Extract the (x, y) coordinate from the center of the cell holding the provided text.  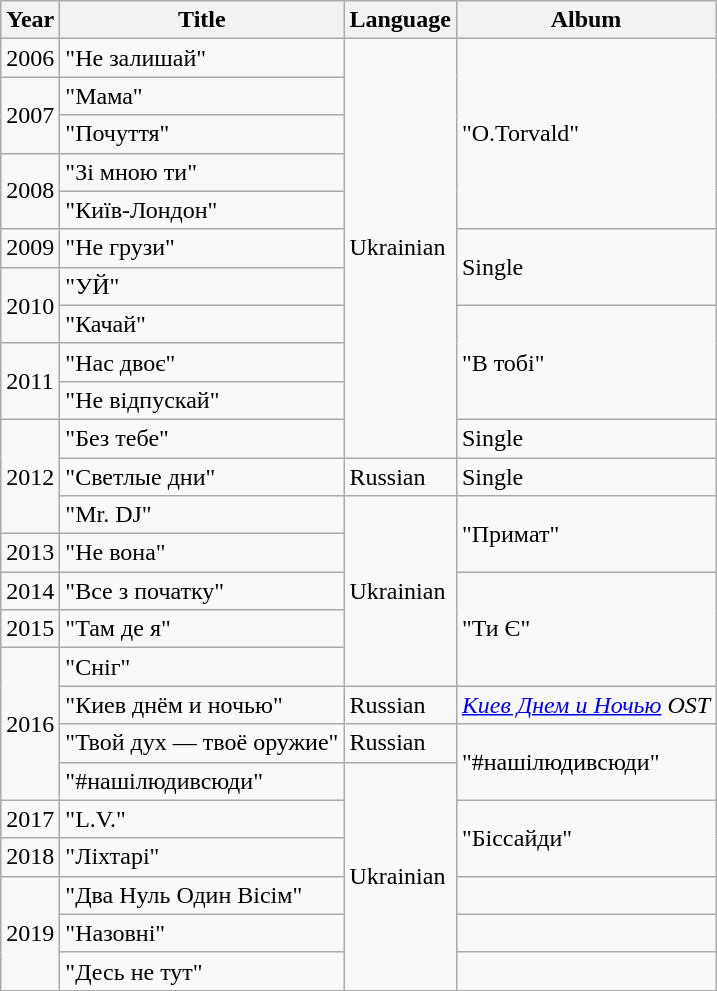
Киев Днем и Ночью OST (586, 705)
2015 (30, 629)
2006 (30, 58)
"Ліхтарі" (202, 857)
"Mr. DJ" (202, 515)
Year (30, 20)
"Два Нуль Один Вісім" (202, 895)
2017 (30, 819)
"Біссайди" (586, 838)
2018 (30, 857)
2013 (30, 553)
"Там де я" (202, 629)
2012 (30, 476)
2011 (30, 381)
2019 (30, 933)
"Почуття" (202, 134)
"L.V." (202, 819)
"Нас двоє" (202, 362)
2009 (30, 248)
2016 (30, 724)
"Качай" (202, 324)
"УЙ" (202, 286)
2007 (30, 115)
"Не грузи" (202, 248)
"Не залишай" (202, 58)
"O.Torvald" (586, 134)
"Твой дух — твоё оружие" (202, 743)
2008 (30, 191)
"Не вона" (202, 553)
"Киев днём и ночью" (202, 705)
"Примат" (586, 534)
"Не відпускай" (202, 400)
Title (202, 20)
"Мама" (202, 96)
"Все з початку" (202, 591)
Language (400, 20)
"Зі мною ти" (202, 172)
"Ти Є" (586, 629)
"Назовні" (202, 933)
"Светлые дни" (202, 477)
"Сніг" (202, 667)
"В тобі" (586, 362)
Album (586, 20)
"Без тебе" (202, 438)
2010 (30, 305)
2014 (30, 591)
"Київ-Лондон" (202, 210)
"Десь не тут" (202, 971)
